Locate the cell with the specified text and output its [x, y] center coordinate. 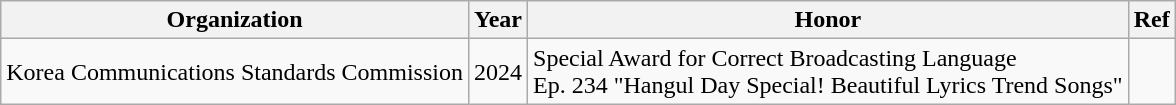
Honor [828, 20]
Special Award for Correct Broadcasting LanguageEp. 234 "Hangul Day Special! Beautiful Lyrics Trend Songs" [828, 72]
Korea Communications Standards Commission [235, 72]
Organization [235, 20]
2024 [498, 72]
Ref [1152, 20]
Year [498, 20]
